Find where the given text appears and provide that cell's center as [x, y] coordinate. 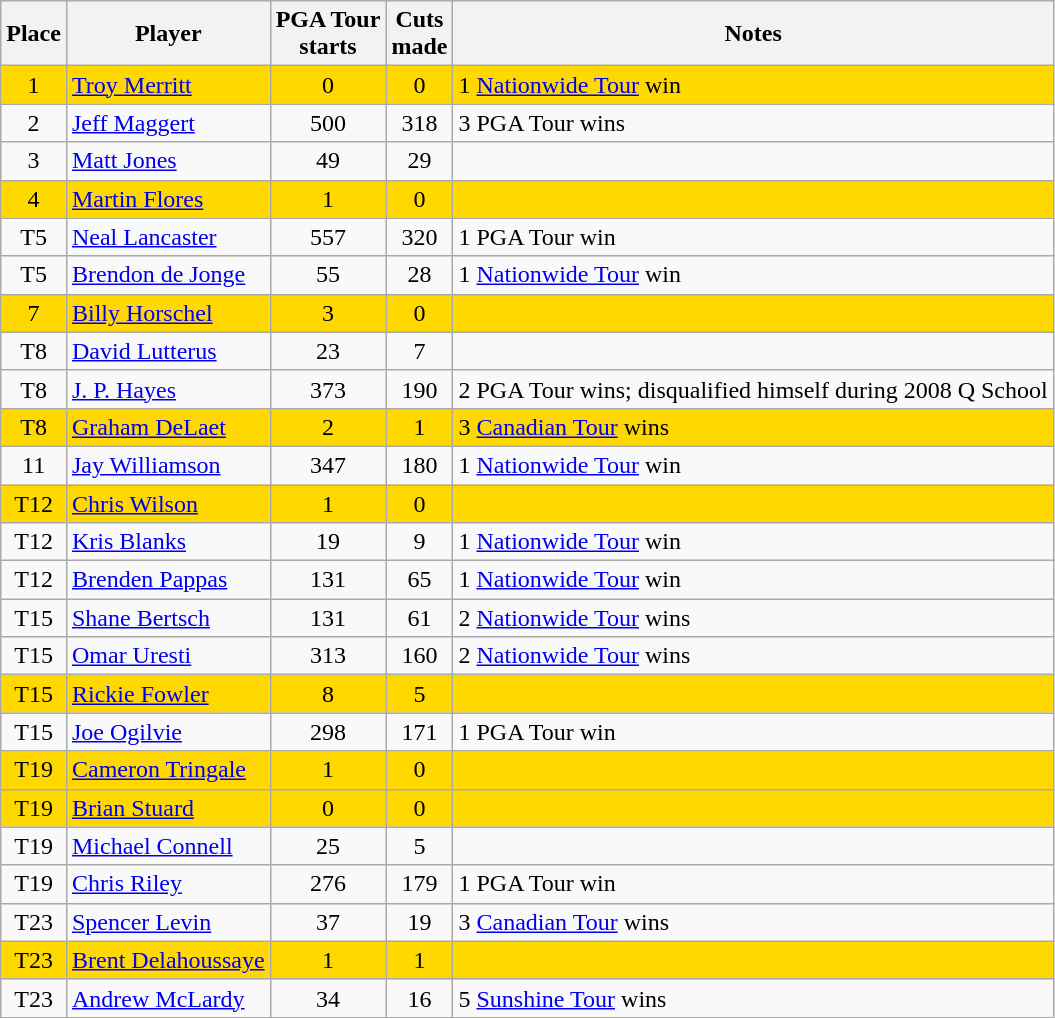
Spencer Levin [168, 922]
373 [328, 389]
276 [328, 884]
55 [328, 275]
557 [328, 237]
Cameron Tringale [168, 770]
J. P. Hayes [168, 389]
Matt Jones [168, 161]
Notes [753, 34]
Cutsmade [420, 34]
179 [420, 884]
313 [328, 656]
28 [420, 275]
Michael Connell [168, 846]
Troy Merritt [168, 85]
34 [328, 998]
Martin Flores [168, 199]
Andrew McLardy [168, 998]
61 [420, 618]
37 [328, 922]
25 [328, 846]
16 [420, 998]
4 [34, 199]
Neal Lancaster [168, 237]
500 [328, 123]
5 Sunshine Tour wins [753, 998]
Kris Blanks [168, 542]
65 [420, 580]
Place [34, 34]
Joe Ogilvie [168, 732]
8 [328, 694]
Brenden Pappas [168, 580]
Rickie Fowler [168, 694]
180 [420, 465]
Billy Horschel [168, 313]
Brendon de Jonge [168, 275]
Shane Bertsch [168, 618]
Chris Riley [168, 884]
320 [420, 237]
171 [420, 732]
160 [420, 656]
Brian Stuard [168, 808]
2 PGA Tour wins; disqualified himself during 2008 Q School [753, 389]
190 [420, 389]
Player [168, 34]
347 [328, 465]
Jay Williamson [168, 465]
Omar Uresti [168, 656]
23 [328, 351]
3 PGA Tour wins [753, 123]
318 [420, 123]
Brent Delahoussaye [168, 960]
11 [34, 465]
49 [328, 161]
Jeff Maggert [168, 123]
298 [328, 732]
David Lutterus [168, 351]
29 [420, 161]
9 [420, 542]
Graham DeLaet [168, 427]
Chris Wilson [168, 503]
PGA Tourstarts [328, 34]
